Output the [x, y] coordinate of the center of the cell containing the given text.  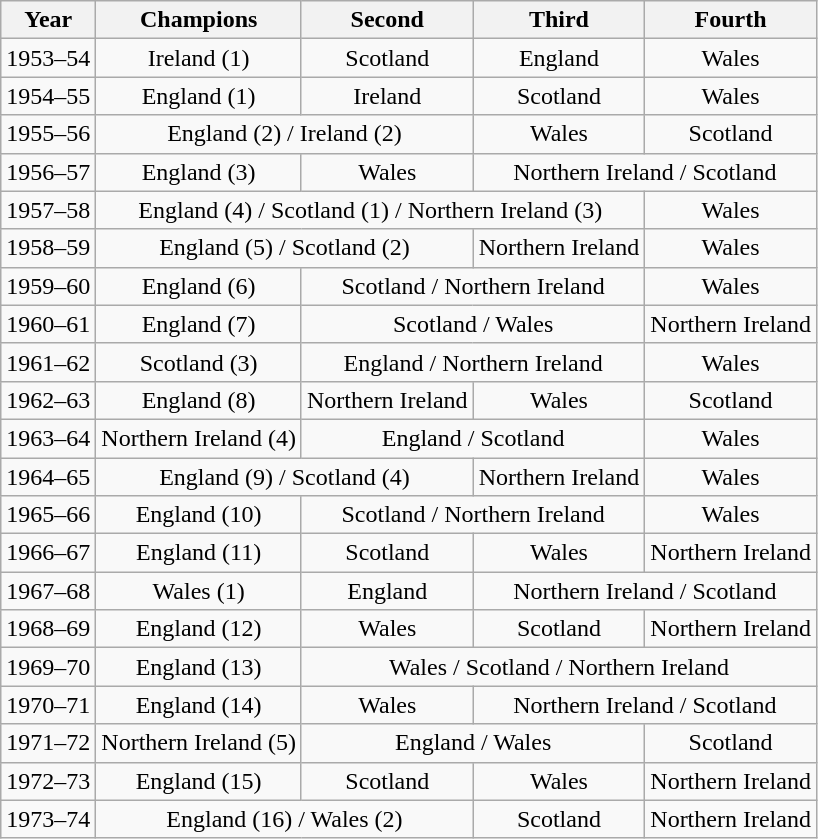
Year [48, 20]
England (3) [199, 172]
England (12) [199, 629]
1956–57 [48, 172]
Northern Ireland (4) [199, 438]
England (10) [199, 515]
England / Northern Ireland [472, 362]
England (14) [199, 705]
Fourth [731, 20]
England / Scotland [472, 438]
Scotland (3) [199, 362]
England (13) [199, 667]
Third [559, 20]
1962–63 [48, 400]
1969–70 [48, 667]
1973–74 [48, 819]
England (16) / Wales (2) [284, 819]
England (4) / Scotland (1) / Northern Ireland (3) [370, 210]
England (11) [199, 553]
England (6) [199, 286]
1957–58 [48, 210]
1959–60 [48, 286]
1953–54 [48, 58]
1965–66 [48, 515]
1970–71 [48, 705]
Northern Ireland (5) [199, 743]
1972–73 [48, 781]
1955–56 [48, 134]
England (5) / Scotland (2) [284, 248]
England (15) [199, 781]
England (8) [199, 400]
Scotland / Wales [472, 324]
Wales / Scotland / Northern Ireland [558, 667]
1961–62 [48, 362]
1971–72 [48, 743]
England (1) [199, 96]
Second [387, 20]
1968–69 [48, 629]
Ireland (1) [199, 58]
1967–68 [48, 591]
1960–61 [48, 324]
1963–64 [48, 438]
1958–59 [48, 248]
1966–67 [48, 553]
England (7) [199, 324]
Wales (1) [199, 591]
Champions [199, 20]
England (9) / Scotland (4) [284, 477]
Ireland [387, 96]
England (2) / Ireland (2) [284, 134]
England / Wales [472, 743]
1954–55 [48, 96]
1964–65 [48, 477]
